Locate the cell with the specified text and output its (X, Y) center coordinate. 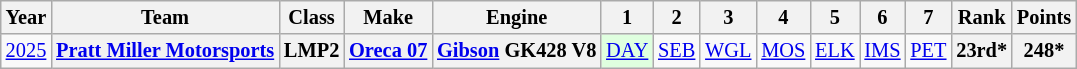
248* (1044, 51)
Class (312, 17)
4 (783, 17)
Make (388, 17)
1 (627, 17)
Rank (982, 17)
Year (26, 17)
Engine (516, 17)
5 (834, 17)
IMS (883, 51)
DAY (627, 51)
Gibson GK428 V8 (516, 51)
Points (1044, 17)
SEB (676, 51)
2025 (26, 51)
WGL (728, 51)
MOS (783, 51)
Oreca 07 (388, 51)
Pratt Miller Motorsports (165, 51)
2 (676, 17)
6 (883, 17)
23rd* (982, 51)
7 (928, 17)
LMP2 (312, 51)
PET (928, 51)
ELK (834, 51)
Team (165, 17)
3 (728, 17)
